Scan for the cell matching the given text and deliver its [x, y] coordinate at center. 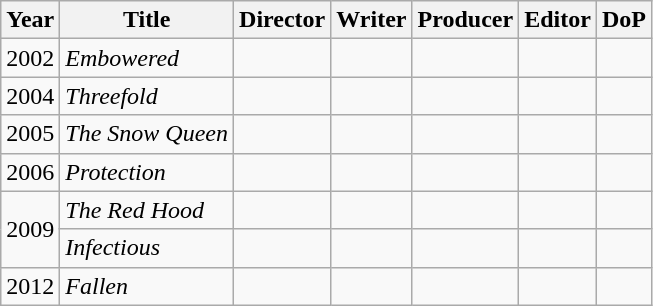
2006 [30, 172]
Editor [558, 20]
Protection [147, 172]
2004 [30, 96]
Writer [372, 20]
2002 [30, 58]
The Snow Queen [147, 134]
The Red Hood [147, 210]
2009 [30, 229]
DoP [624, 20]
2012 [30, 286]
Title [147, 20]
Year [30, 20]
Fallen [147, 286]
2005 [30, 134]
Threefold [147, 96]
Director [282, 20]
Producer [466, 20]
Embowered [147, 58]
Infectious [147, 248]
